Provide the [X, Y] coordinate of the cell's center where the given text is located.  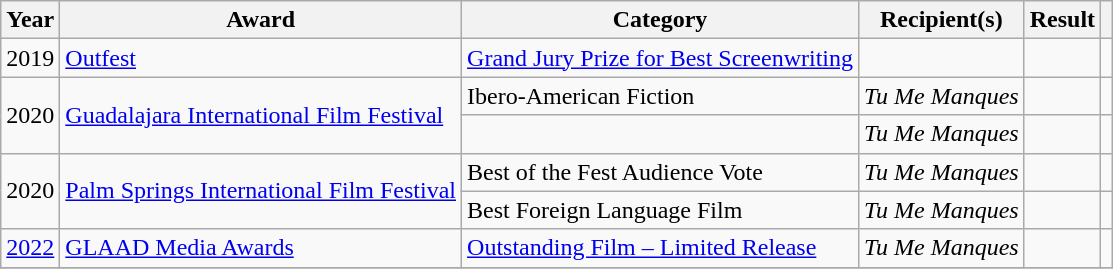
Year [30, 20]
Ibero-American Fiction [660, 96]
Category [660, 20]
Outstanding Film – Limited Release [660, 248]
GLAAD Media Awards [261, 248]
Grand Jury Prize for Best Screenwriting [660, 58]
2022 [30, 248]
Recipient(s) [941, 20]
Best of the Fest Audience Vote [660, 172]
Outfest [261, 58]
Award [261, 20]
Guadalajara International Film Festival [261, 115]
2019 [30, 58]
Best Foreign Language Film [660, 210]
Result [1062, 20]
Palm Springs International Film Festival [261, 191]
